Locate the cell with the specified text and output its (X, Y) center coordinate. 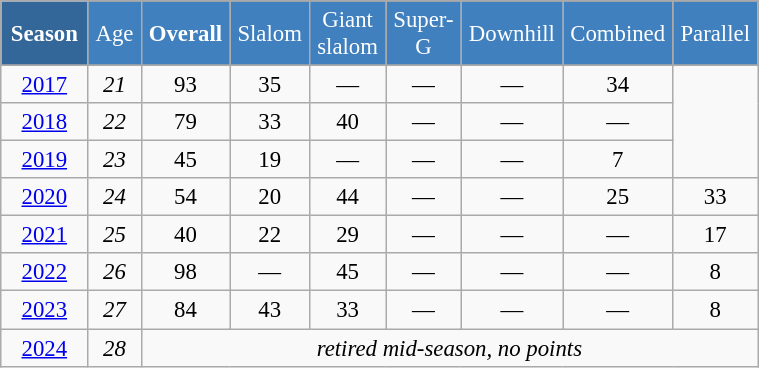
44 (348, 197)
35 (270, 85)
Giantslalom (348, 34)
28 (114, 348)
Overall (186, 34)
93 (186, 85)
2022 (44, 273)
2018 (44, 122)
2017 (44, 85)
19 (270, 160)
20 (270, 197)
29 (348, 235)
79 (186, 122)
Super-G (424, 34)
2021 (44, 235)
54 (186, 197)
Downhill (512, 34)
17 (716, 235)
21 (114, 85)
2020 (44, 197)
43 (270, 310)
23 (114, 160)
98 (186, 273)
retired mid-season, no points (450, 348)
34 (618, 85)
2024 (44, 348)
Combined (618, 34)
7 (618, 160)
Parallel (716, 34)
2019 (44, 160)
2023 (44, 310)
27 (114, 310)
Season (44, 34)
Slalom (270, 34)
Age (114, 34)
26 (114, 273)
84 (186, 310)
24 (114, 197)
